Extract the [x, y] coordinate from the center of the cell holding the provided text.  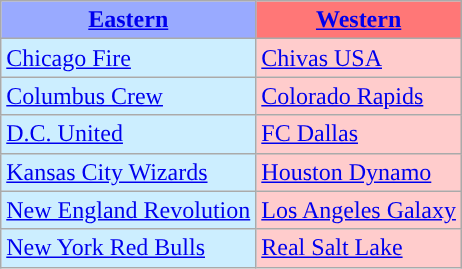
Kansas City Wizards [128, 172]
Los Angeles Galaxy [359, 210]
New York Red Bulls [128, 248]
FC Dallas [359, 134]
Real Salt Lake [359, 248]
Houston Dynamo [359, 172]
Chicago Fire [128, 58]
D.C. United [128, 134]
Western [359, 20]
Columbus Crew [128, 96]
Chivas USA [359, 58]
Eastern [128, 20]
New England Revolution [128, 210]
Colorado Rapids [359, 96]
